Provide the (X, Y) coordinate of the cell's center where the given text is located.  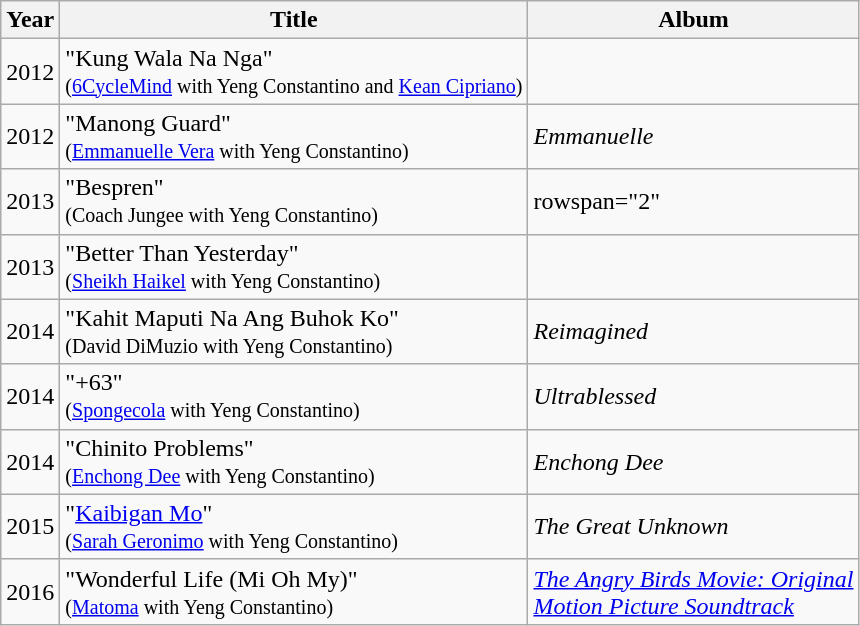
"Kaibigan Mo" (Sarah Geronimo with Yeng Constantino) (294, 526)
"Wonderful Life (Mi Oh My)" (Matoma with Yeng Constantino) (294, 592)
Year (30, 20)
"Kahit Maputi Na Ang Buhok Ko" (David DiMuzio with Yeng Constantino) (294, 332)
2015 (30, 526)
Enchong Dee (694, 462)
Title (294, 20)
Emmanuelle (694, 136)
"Kung Wala Na Nga" (6CycleMind with Yeng Constantino and Kean Cipriano) (294, 72)
"Bespren" (Coach Jungee with Yeng Constantino) (294, 202)
The Angry Birds Movie: Original Motion Picture Soundtrack (694, 592)
2016 (30, 592)
Album (694, 20)
The Great Unknown (694, 526)
Reimagined (694, 332)
rowspan="2" (694, 202)
Ultrablessed (694, 396)
"Chinito Problems" (Enchong Dee with Yeng Constantino) (294, 462)
"Better Than Yesterday" (Sheikh Haikel with Yeng Constantino) (294, 266)
"+63" (Spongecola with Yeng Constantino) (294, 396)
"Manong Guard" (Emmanuelle Vera with Yeng Constantino) (294, 136)
